Output the (X, Y) coordinate of the center of the cell containing the given text.  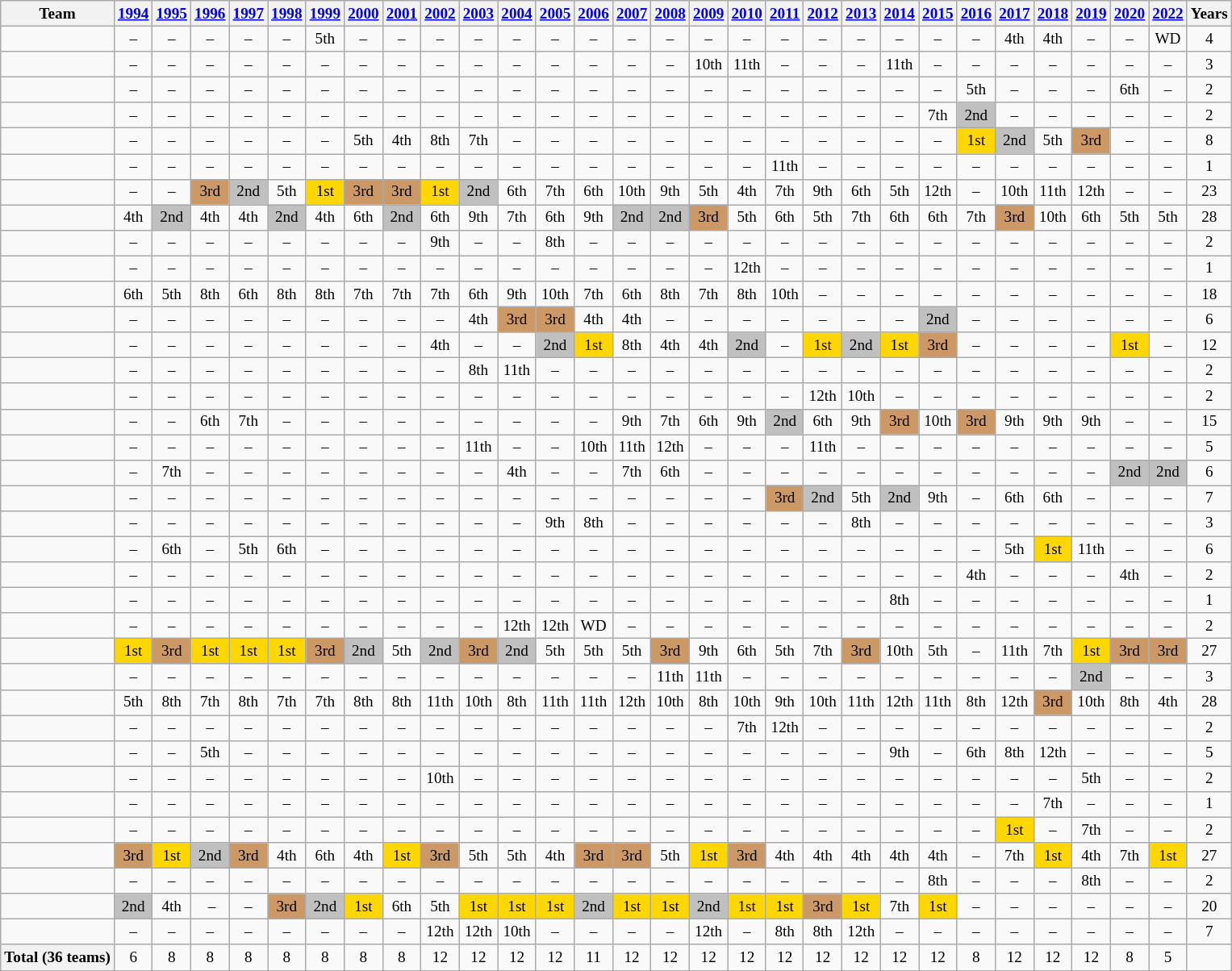
1995 (172, 14)
2006 (594, 14)
Years (1209, 14)
Total (36 teams) (58, 957)
2005 (555, 14)
2002 (441, 14)
2013 (861, 14)
23 (1209, 192)
20 (1209, 906)
18 (1209, 294)
2008 (670, 14)
Team (58, 14)
1997 (248, 14)
2009 (708, 14)
1999 (325, 14)
2020 (1130, 14)
2018 (1053, 14)
2010 (747, 14)
2000 (364, 14)
2001 (402, 14)
2022 (1168, 14)
2004 (517, 14)
2007 (632, 14)
4 (1209, 39)
15 (1209, 422)
2014 (900, 14)
2003 (478, 14)
2012 (823, 14)
1996 (210, 14)
2015 (938, 14)
2016 (976, 14)
2019 (1092, 14)
1998 (287, 14)
1994 (133, 14)
11 (594, 957)
2011 (784, 14)
2017 (1015, 14)
